Provide the (x, y) coordinate of the cell's center where the given text is located.  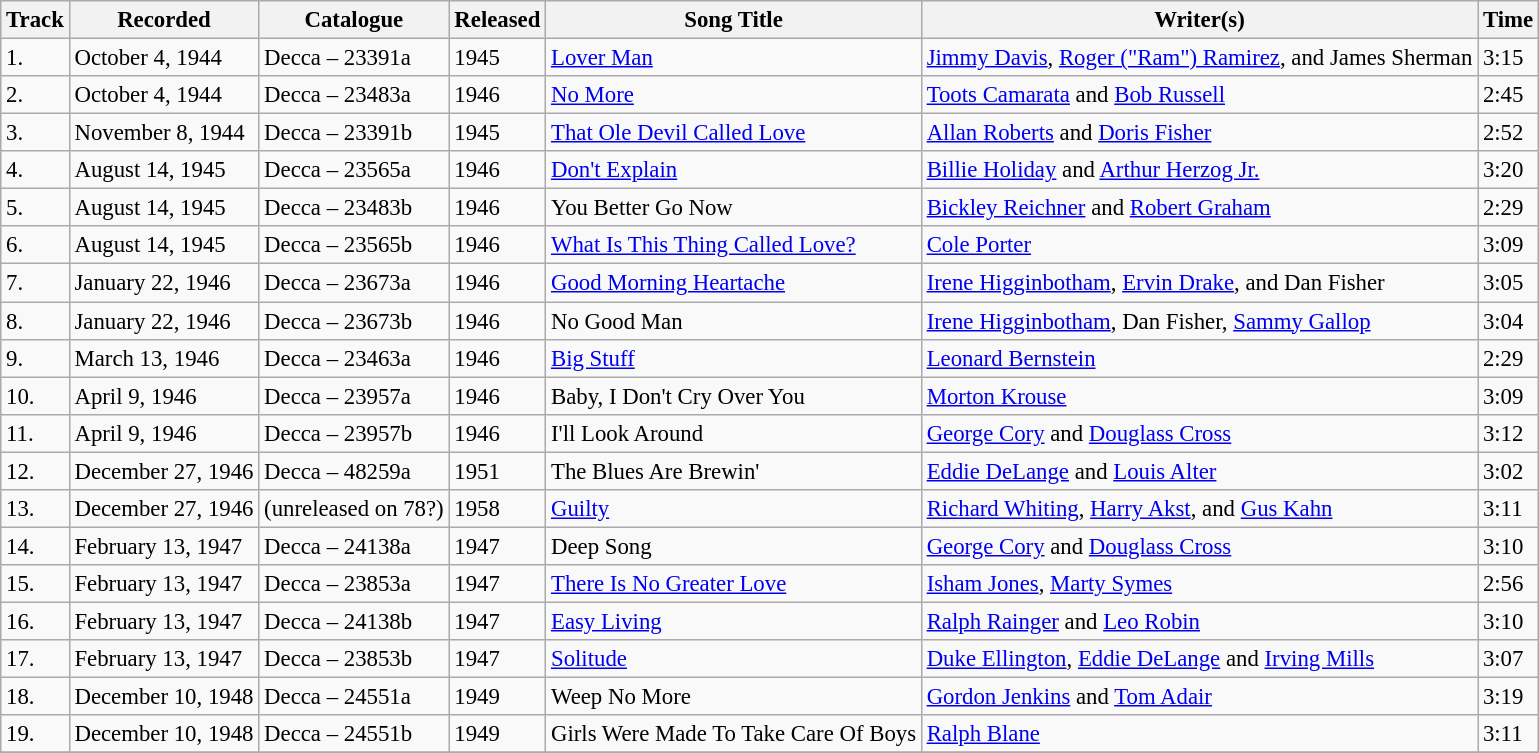
Time (1508, 20)
Decca – 23853b (354, 659)
18. (35, 697)
Ralph Rainger and Leo Robin (1199, 621)
3:19 (1508, 697)
Richard Whiting, Harry Akst, and Gus Kahn (1199, 509)
7. (35, 283)
Baby, I Don't Cry Over You (734, 396)
Decca – 23483a (354, 95)
9. (35, 358)
1. (35, 58)
12. (35, 471)
6. (35, 245)
Deep Song (734, 546)
Decca – 23483b (354, 208)
That Ole Devil Called Love (734, 133)
Decca – 23957b (354, 433)
Decca – 48259a (354, 471)
3:02 (1508, 471)
Ralph Blane (1199, 734)
The Blues Are Brewin' (734, 471)
Weep No More (734, 697)
Allan Roberts and Doris Fisher (1199, 133)
3:15 (1508, 58)
Decca – 23673b (354, 321)
No Good Man (734, 321)
Decca – 23565b (354, 245)
Guilty (734, 509)
1958 (498, 509)
Good Morning Heartache (734, 283)
March 13, 1946 (164, 358)
You Better Go Now (734, 208)
Eddie DeLange and Louis Alter (1199, 471)
Billie Holiday and Arthur Herzog Jr. (1199, 170)
(unreleased on 78?) (354, 509)
Gordon Jenkins and Tom Adair (1199, 697)
Bickley Reichner and Robert Graham (1199, 208)
What Is This Thing Called Love? (734, 245)
2:52 (1508, 133)
Recorded (164, 20)
Isham Jones, Marty Symes (1199, 584)
Leonard Bernstein (1199, 358)
Decca – 23853a (354, 584)
Writer(s) (1199, 20)
19. (35, 734)
Decca – 24551a (354, 697)
Jimmy Davis, Roger ("Ram") Ramirez, and James Sherman (1199, 58)
Easy Living (734, 621)
Track (35, 20)
5. (35, 208)
Toots Camarata and Bob Russell (1199, 95)
11. (35, 433)
Decca – 23565a (354, 170)
Decca – 23463a (354, 358)
3:05 (1508, 283)
3:07 (1508, 659)
17. (35, 659)
Lover Man (734, 58)
3:04 (1508, 321)
Irene Higginbotham, Ervin Drake, and Dan Fisher (1199, 283)
Decca – 24138a (354, 546)
1951 (498, 471)
15. (35, 584)
I'll Look Around (734, 433)
Catalogue (354, 20)
2:45 (1508, 95)
10. (35, 396)
Girls Were Made To Take Care Of Boys (734, 734)
Morton Krouse (1199, 396)
Don't Explain (734, 170)
Decca – 23673a (354, 283)
There Is No Greater Love (734, 584)
13. (35, 509)
No More (734, 95)
Decca – 23391a (354, 58)
8. (35, 321)
2. (35, 95)
Decca – 23391b (354, 133)
Decca – 24551b (354, 734)
Solitude (734, 659)
3:20 (1508, 170)
Big Stuff (734, 358)
Released (498, 20)
4. (35, 170)
14. (35, 546)
Duke Ellington, Eddie DeLange and Irving Mills (1199, 659)
16. (35, 621)
3. (35, 133)
Song Title (734, 20)
Decca – 24138b (354, 621)
Cole Porter (1199, 245)
Irene Higginbotham, Dan Fisher, Sammy Gallop (1199, 321)
2:56 (1508, 584)
3:12 (1508, 433)
November 8, 1944 (164, 133)
Decca – 23957a (354, 396)
